From the cell containing the given text, extract its center point as [X, Y] coordinate. 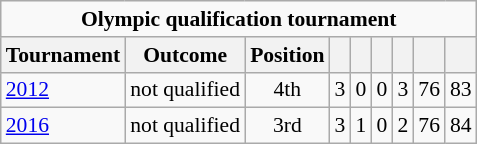
2012 [63, 90]
Position [287, 55]
2016 [63, 126]
83 [461, 90]
Tournament [63, 55]
2 [402, 126]
3rd [287, 126]
Outcome [185, 55]
Olympic qualification tournament [239, 19]
4th [287, 90]
1 [360, 126]
84 [461, 126]
